Search for the cell housing the specified text and yield its (x, y) center coordinate. 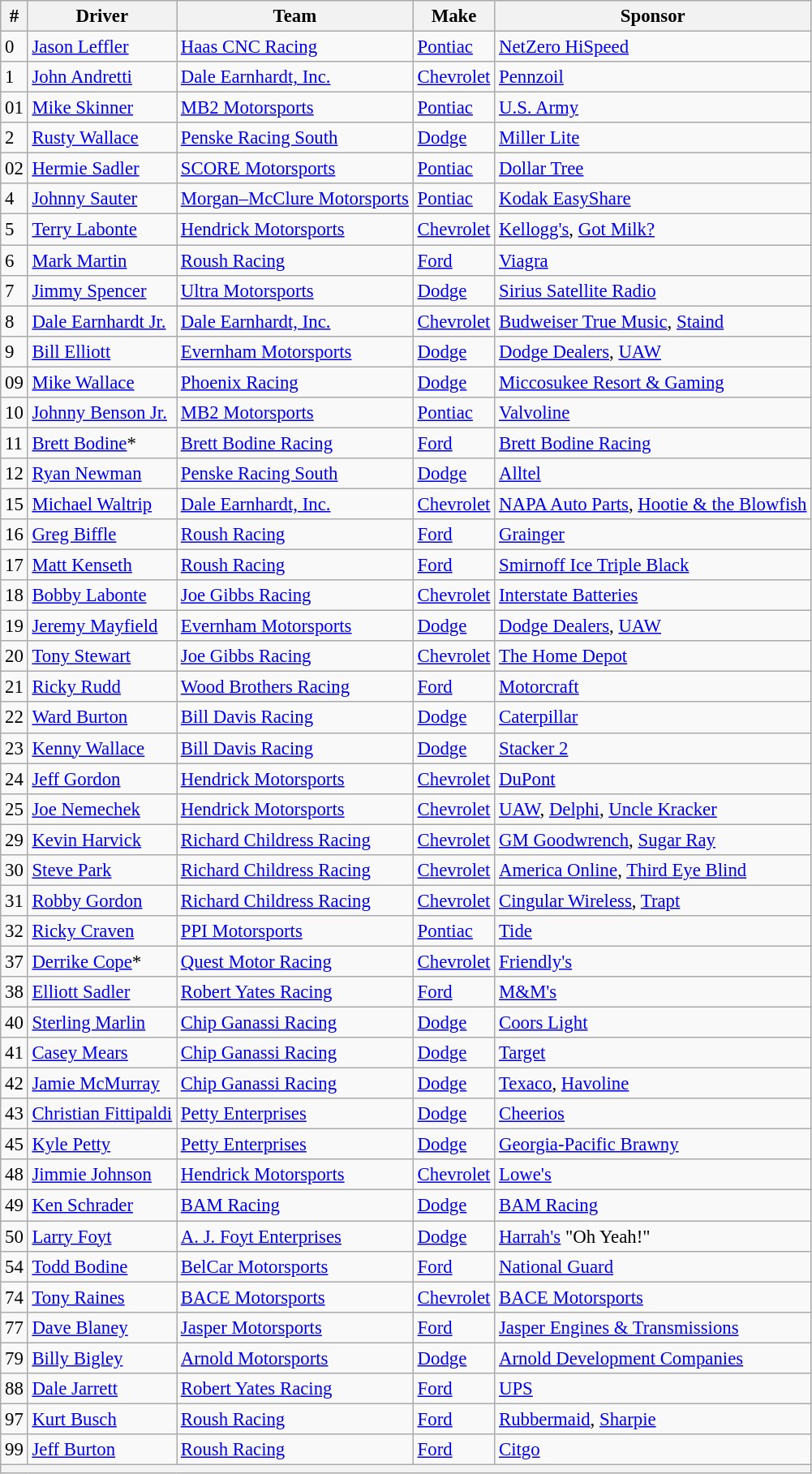
10 (15, 413)
Bill Elliott (102, 351)
Haas CNC Racing (295, 47)
Rubbermaid, Sharpie (653, 1419)
45 (15, 1145)
21 (15, 687)
Brett Bodine* (102, 443)
Jasper Motorsports (295, 1327)
48 (15, 1175)
25 (15, 809)
UAW, Delphi, Uncle Kracker (653, 809)
Miller Lite (653, 138)
Stacker 2 (653, 748)
32 (15, 931)
88 (15, 1389)
Terry Labonte (102, 230)
15 (15, 504)
Jason Leffler (102, 47)
37 (15, 961)
Ken Schrader (102, 1205)
24 (15, 779)
Bobby Labonte (102, 595)
Interstate Batteries (653, 595)
19 (15, 626)
22 (15, 718)
Texaco, Havoline (653, 1084)
Jamie McMurray (102, 1084)
74 (15, 1297)
0 (15, 47)
Mike Wallace (102, 382)
America Online, Third Eye Blind (653, 870)
09 (15, 382)
Dollar Tree (653, 169)
Christian Fittipaldi (102, 1114)
Billy Bigley (102, 1358)
GM Goodwrench, Sugar Ray (653, 840)
99 (15, 1450)
30 (15, 870)
49 (15, 1205)
Citgo (653, 1450)
Ward Burton (102, 718)
Johnny Sauter (102, 199)
Jimmie Johnson (102, 1175)
9 (15, 351)
Pennzoil (653, 77)
Jasper Engines & Transmissions (653, 1327)
Mark Martin (102, 260)
Kurt Busch (102, 1419)
Ultra Motorsports (295, 290)
Kellogg's, Got Milk? (653, 230)
Ricky Rudd (102, 687)
7 (15, 290)
The Home Depot (653, 656)
Quest Motor Racing (295, 961)
1 (15, 77)
Arnold Motorsports (295, 1358)
Driver (102, 16)
16 (15, 535)
Robby Gordon (102, 900)
Hermie Sadler (102, 169)
Larry Foyt (102, 1236)
Jimmy Spencer (102, 290)
Dave Blaney (102, 1327)
38 (15, 992)
Alltel (653, 474)
Johnny Benson Jr. (102, 413)
Todd Bodine (102, 1266)
Smirnoff Ice Triple Black (653, 565)
John Andretti (102, 77)
4 (15, 199)
41 (15, 1053)
Steve Park (102, 870)
Matt Kenseth (102, 565)
Viagra (653, 260)
18 (15, 595)
Grainger (653, 535)
Jeff Gordon (102, 779)
17 (15, 565)
23 (15, 748)
5 (15, 230)
Team (295, 16)
Casey Mears (102, 1053)
Derrike Cope* (102, 961)
A. J. Foyt Enterprises (295, 1236)
UPS (653, 1389)
Miccosukee Resort & Gaming (653, 382)
Morgan–McClure Motorsports (295, 199)
Make (453, 16)
National Guard (653, 1266)
Sterling Marlin (102, 1023)
6 (15, 260)
Sponsor (653, 16)
Elliott Sadler (102, 992)
PPI Motorsports (295, 931)
54 (15, 1266)
Cheerios (653, 1114)
97 (15, 1419)
43 (15, 1114)
Target (653, 1053)
# (15, 16)
Kevin Harvick (102, 840)
DuPont (653, 779)
Jeremy Mayfield (102, 626)
Wood Brothers Racing (295, 687)
Greg Biffle (102, 535)
NetZero HiSpeed (653, 47)
Arnold Development Companies (653, 1358)
Phoenix Racing (295, 382)
8 (15, 321)
40 (15, 1023)
Georgia-Pacific Brawny (653, 1145)
Joe Nemechek (102, 809)
Tide (653, 931)
Friendly's (653, 961)
Mike Skinner (102, 108)
42 (15, 1084)
NAPA Auto Parts, Hootie & the Blowfish (653, 504)
2 (15, 138)
77 (15, 1327)
Dale Earnhardt Jr. (102, 321)
BelCar Motorsports (295, 1266)
11 (15, 443)
Caterpillar (653, 718)
02 (15, 169)
01 (15, 108)
50 (15, 1236)
Ricky Craven (102, 931)
Budweiser True Music, Staind (653, 321)
Jeff Burton (102, 1450)
20 (15, 656)
Tony Raines (102, 1297)
31 (15, 900)
12 (15, 474)
79 (15, 1358)
Lowe's (653, 1175)
Tony Stewart (102, 656)
Michael Waltrip (102, 504)
Ryan Newman (102, 474)
Kodak EasyShare (653, 199)
SCORE Motorsports (295, 169)
Dale Jarrett (102, 1389)
Cingular Wireless, Trapt (653, 900)
Valvoline (653, 413)
M&M's (653, 992)
Sirius Satellite Radio (653, 290)
Kenny Wallace (102, 748)
U.S. Army (653, 108)
Rusty Wallace (102, 138)
Motorcraft (653, 687)
Coors Light (653, 1023)
Harrah's "Oh Yeah!" (653, 1236)
29 (15, 840)
Kyle Petty (102, 1145)
